Return the (x, y) coordinate for the center point of the cell that contains the specified text.  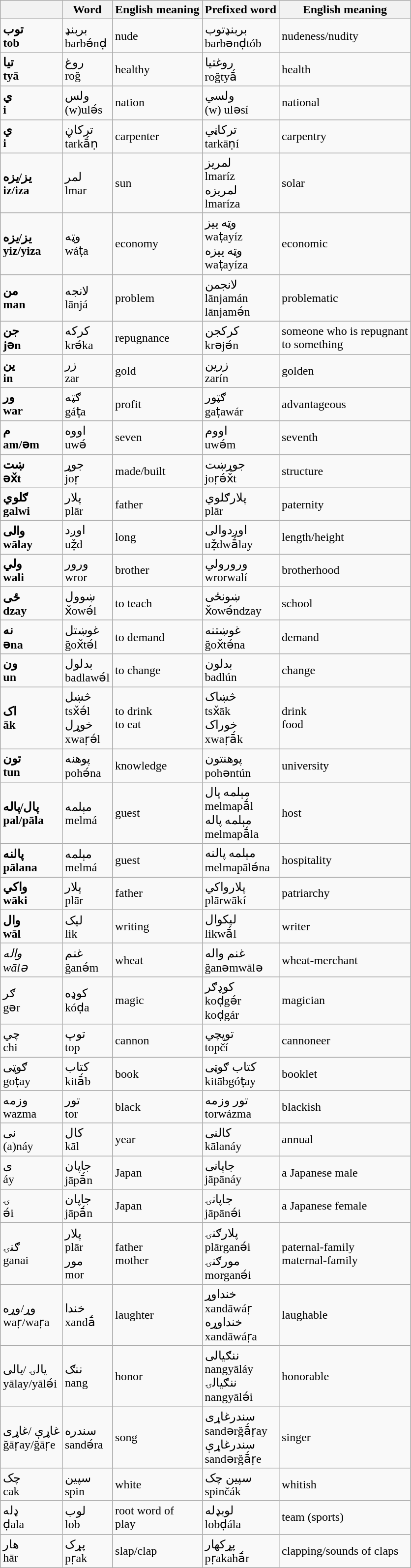
تیا tyā (31, 69)
کرکجنkrәjә́n (241, 338)
وټه ييزwaṭayízوټه ييزهwaṭayíza (241, 244)
لمرlmar (87, 183)
واکي wāki (31, 894)
ور war (31, 404)
جوړښتjoṛə́x̌t (241, 471)
کتابkitā́b (87, 1074)
جنjən (31, 338)
لمريزlmaríz لمريزهlmaríza (241, 183)
چک cak (31, 1485)
paternal-familymaternal-family (345, 1254)
مېلمه پالmelmapā́lمېلمه پالهmelmapā́la (241, 813)
پلارواکيplārwākí (241, 894)
اووهuwə́ (87, 438)
singer (345, 1437)
carpentry (345, 136)
پوهنتونpohəntún (241, 765)
يز/يزه iz/iza (31, 183)
change (345, 670)
ننګيالیnangyāláyننګيالۍnangyālə́i (241, 1376)
ليکوالlikwā́l (241, 926)
څښاکtsx̌ākخوراکxwaṛā́k (241, 718)
نی(a)náy (31, 1140)
seventh (345, 438)
magician (345, 1000)
اک āk (31, 718)
ګټهgáṭa (87, 404)
ګوټی goṭay (31, 1074)
پالنه pālana (31, 860)
سندرغاړیsandərğā́ṛayسندرغاړېsandərğā́ṛe (241, 1437)
gold (157, 371)
nation (157, 103)
black (157, 1107)
تون tun (31, 765)
someone who is repugnantto something (345, 338)
made/built (157, 471)
knowledge (157, 765)
cannon (157, 1040)
problematic (345, 298)
لانجهlānjá (87, 298)
اوومuwə́m (241, 438)
economic (345, 244)
patriarchy (345, 894)
ينin (31, 371)
Prefixed word (241, 10)
ننګnang (87, 1376)
a Japanese female (345, 1206)
تور وزمهtorwázma (241, 1107)
solar (345, 183)
لوبډلهlobḍála (241, 1517)
national (345, 103)
من man (31, 298)
تورtor (87, 1107)
پلارګنۍplārganə́iمورګنۍmorganə́i (241, 1254)
blackish (345, 1107)
drinkfood (345, 718)
book (157, 1074)
nude (157, 36)
to demand (157, 637)
مېلمه پالنهmelmapālə́na (241, 860)
health (345, 69)
کرکهkrә́ka (87, 338)
magic (157, 1000)
seven (157, 438)
جاپانیjāpānáy (241, 1173)
زرينzarín (241, 371)
بربنډتوبbarbənḍtób (241, 36)
fathermother (157, 1254)
کوډګرkoḍgə́rkoḍgár (241, 1000)
پړکpṛak (87, 1551)
carpenter (157, 136)
غاړې /غاړی ğāṛay/ğāṛe (31, 1437)
whitish (345, 1485)
پلارګلويplār (241, 504)
structure (345, 471)
وروروليwrorwalí (241, 570)
يالۍ /يالی yālay/yālə́i (31, 1376)
ولس(w)ulə́s (87, 103)
خنداوړxandāwáṛخنداوړهxandāwáṛa (241, 1315)
غنم والهğanəmwālə (241, 960)
writer (345, 926)
ښونځیx̌owə́ndzay (241, 603)
to drinkto eat (157, 718)
سپينspin (87, 1485)
سپين چکspinčák (241, 1485)
توب tob (31, 36)
توپچيtopčí (241, 1040)
پړکهارpṛakahā́r (241, 1551)
بربنډbarbə́nḍ (87, 36)
یáy (31, 1173)
وزمه wazma (31, 1107)
advantageous (345, 404)
ښوولx̌owə́l (87, 603)
host (345, 813)
laughter (157, 1315)
sun (157, 183)
وړ/وړه waṛ/waṛa (31, 1315)
profit (157, 404)
لانجمنlānjamánlānjamə́n (241, 298)
ترکاڼtarkā́ṇ (87, 136)
wheat-merchant (345, 960)
پلارplārمورmor (87, 1254)
غوښتلğox̌tə́l (87, 637)
ځی dzay (31, 603)
روغتياroğtyā́ (241, 69)
لوبlob (87, 1517)
جاپانۍjāpānə́i (241, 1206)
demand (345, 637)
booklet (345, 1074)
long (157, 537)
يز/يزه yiz/yiza (31, 244)
خنداxandā́ (87, 1315)
هارhār (31, 1551)
مam/əm (31, 438)
team (sports) (345, 1517)
writing (157, 926)
golden (345, 371)
اوږدuẓ̌d (87, 537)
clapping/sounds of claps (345, 1551)
slap/clap (157, 1551)
روغroğ (87, 69)
problem (157, 298)
غنمğanə́m (87, 960)
hospitality (345, 860)
laughable (345, 1315)
a Japanese male (345, 1173)
cannoneer (345, 1040)
year (157, 1140)
honor (157, 1376)
غوښتنهğox̌tə́na (241, 637)
ګلوي galwi (31, 504)
کالkāl (87, 1140)
honorable (345, 1376)
white (157, 1485)
Word (87, 10)
نهəna (31, 637)
بدلونbadlún (241, 670)
root word of play (157, 1517)
سندرهsandə́ra (87, 1437)
healthy (157, 69)
وال wāl (31, 926)
پوهنهpohə́na (87, 765)
ترکاڼيtarkāṇí (241, 136)
to change (157, 670)
length/height (345, 537)
کوډهkóḍa (87, 1000)
ګنۍ ganai (31, 1254)
annual (345, 1140)
توپtop (87, 1040)
والی wālay (31, 537)
brother (157, 570)
brotherhood (345, 570)
university (345, 765)
کالنیkālanáy (241, 1140)
اوږدوالیuẓ̌dwā́lay (241, 537)
paternity (345, 504)
ولي wali (31, 570)
والهwālə (31, 960)
ولسي(w) uləsí (241, 103)
ګر gər (31, 1000)
وټهwáṭa (87, 244)
ګټورgaṭawár (241, 404)
ۍə́i (31, 1206)
کتاب ګوټیkitābgóṭay (241, 1074)
ښت əx̌t (31, 471)
nudeness/nudity (345, 36)
زرzar (87, 371)
پال/پاله pal/pāla (31, 813)
ډلهḍala (31, 1517)
بدلولbadlawə́l (87, 670)
to teach (157, 603)
ليکlik (87, 926)
song (157, 1437)
چي chi (31, 1040)
څښلtsx̌ə́lخوړلxwaṛə́l (87, 718)
wheat (157, 960)
ون un (31, 670)
جوړjoṛ (87, 471)
economy (157, 244)
repugnance (157, 338)
ورورwror (87, 570)
school (345, 603)
